Capture the cell that displays the provided text and extract its (X, Y) central coordinate. 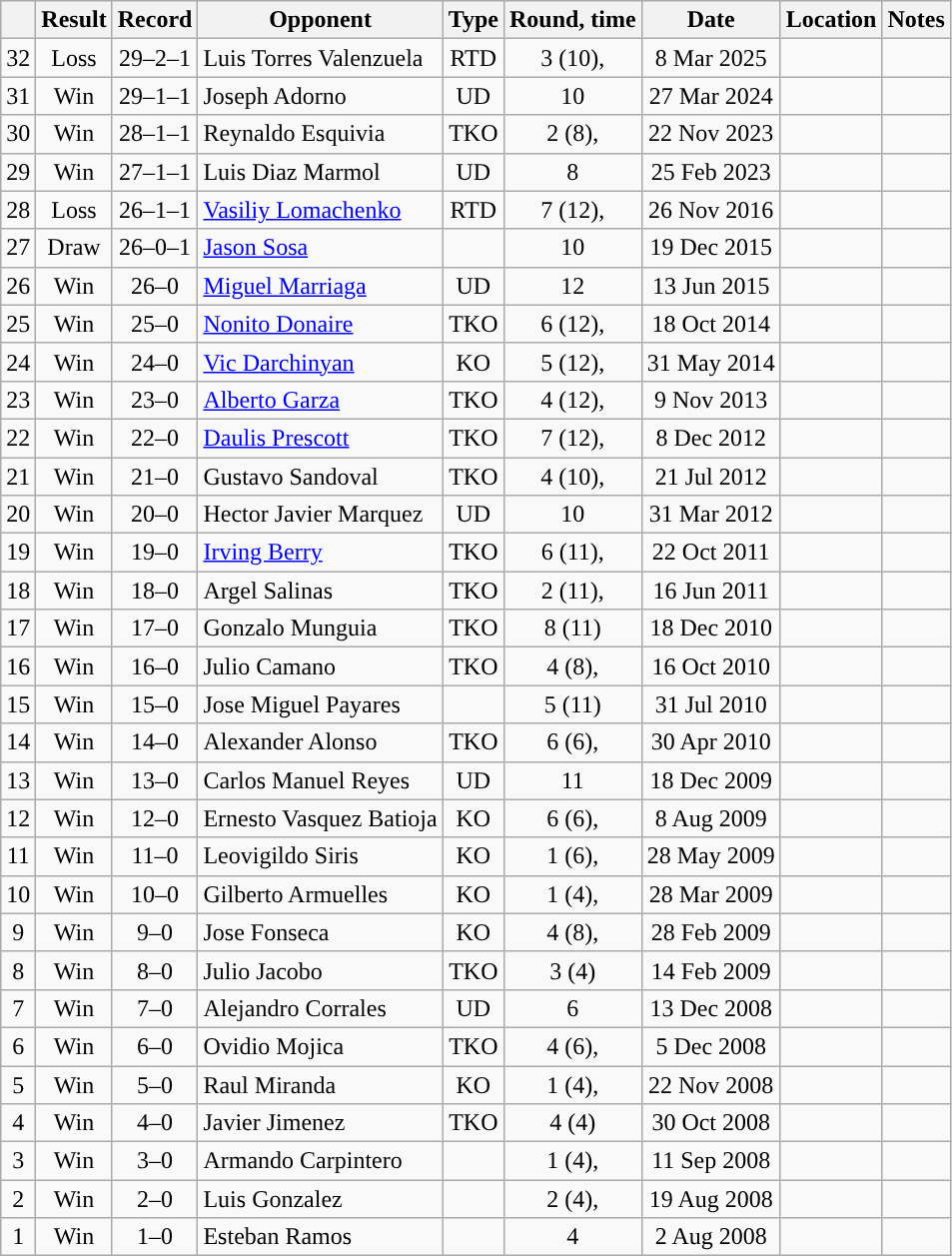
8 Mar 2025 (711, 58)
Luis Torres Valenzuela (320, 58)
Alberto Garza (320, 400)
7–0 (155, 1008)
22 Nov 2008 (711, 1084)
Record (155, 20)
27 (18, 248)
32 (18, 58)
9–0 (155, 932)
26–0 (155, 286)
4 (10), (572, 477)
2–0 (155, 1199)
15–0 (155, 704)
26–0–1 (155, 248)
Luis Diaz Marmol (320, 172)
31 Mar 2012 (711, 515)
Notes (916, 20)
Esteban Ramos (320, 1237)
28–1–1 (155, 134)
Location (831, 20)
28 May 2009 (711, 856)
Gonzalo Munguia (320, 628)
5 (18, 1084)
16 Jun 2011 (711, 591)
8 Aug 2009 (711, 818)
20–0 (155, 515)
18–0 (155, 591)
2 (4), (572, 1199)
Luis Gonzalez (320, 1199)
10–0 (155, 894)
1 (18, 1237)
28 Mar 2009 (711, 894)
5 (12), (572, 362)
18 Oct 2014 (711, 324)
23–0 (155, 400)
2 (11), (572, 591)
21 Jul 2012 (711, 477)
6 (11), (572, 553)
Gilberto Armuelles (320, 894)
Ovidio Mojica (320, 1046)
13 Dec 2008 (711, 1008)
Vasiliy Lomachenko (320, 210)
17 (18, 628)
19–0 (155, 553)
11 Sep 2008 (711, 1161)
8 Dec 2012 (711, 438)
11–0 (155, 856)
Vic Darchinyan (320, 362)
Jose Fonseca (320, 932)
Irving Berry (320, 553)
Julio Camano (320, 666)
Hector Javier Marquez (320, 515)
22 (18, 438)
7 (18, 1008)
18 (18, 591)
Julio Jacobo (320, 970)
Gustavo Sandoval (320, 477)
28 (18, 210)
14–0 (155, 742)
24–0 (155, 362)
Ernesto Vasquez Batioja (320, 818)
8 (11) (572, 628)
Daulis Prescott (320, 438)
Draw (74, 248)
Carlos Manuel Reyes (320, 780)
27 Mar 2024 (711, 96)
5 Dec 2008 (711, 1046)
Opponent (320, 20)
2 (8), (572, 134)
26 Nov 2016 (711, 210)
Type (474, 20)
28 Feb 2009 (711, 932)
Reynaldo Esquivia (320, 134)
29–1–1 (155, 96)
26 (18, 286)
22 Nov 2023 (711, 134)
Javier Jimenez (320, 1123)
Miguel Marriaga (320, 286)
18 Dec 2010 (711, 628)
17–0 (155, 628)
8–0 (155, 970)
31 May 2014 (711, 362)
1 (6), (572, 856)
6 (12), (572, 324)
3 (4) (572, 970)
27–1–1 (155, 172)
Alexander Alonso (320, 742)
19 Dec 2015 (711, 248)
2 (18, 1199)
6–0 (155, 1046)
Result (74, 20)
5–0 (155, 1084)
14 (18, 742)
2 Aug 2008 (711, 1237)
31 Jul 2010 (711, 704)
30 Apr 2010 (711, 742)
3 (18, 1161)
1–0 (155, 1237)
21 (18, 477)
Nonito Donaire (320, 324)
29–2–1 (155, 58)
3–0 (155, 1161)
31 (18, 96)
25–0 (155, 324)
Jose Miguel Payares (320, 704)
13 (18, 780)
4 (12), (572, 400)
16 (18, 666)
19 (18, 553)
18 Dec 2009 (711, 780)
Armando Carpintero (320, 1161)
22 Oct 2011 (711, 553)
25 (18, 324)
30 (18, 134)
16–0 (155, 666)
13–0 (155, 780)
30 Oct 2008 (711, 1123)
Joseph Adorno (320, 96)
19 Aug 2008 (711, 1199)
29 (18, 172)
4 (4) (572, 1123)
Alejandro Corrales (320, 1008)
5 (11) (572, 704)
9 Nov 2013 (711, 400)
Raul Miranda (320, 1084)
23 (18, 400)
24 (18, 362)
12–0 (155, 818)
Date (711, 20)
20 (18, 515)
15 (18, 704)
Round, time (572, 20)
16 Oct 2010 (711, 666)
14 Feb 2009 (711, 970)
Jason Sosa (320, 248)
22–0 (155, 438)
Argel Salinas (320, 591)
26–1–1 (155, 210)
3 (10), (572, 58)
13 Jun 2015 (711, 286)
4 (6), (572, 1046)
25 Feb 2023 (711, 172)
Leovigildo Siris (320, 856)
21–0 (155, 477)
9 (18, 932)
4–0 (155, 1123)
